Return (X, Y) of the center of cell containing provided text 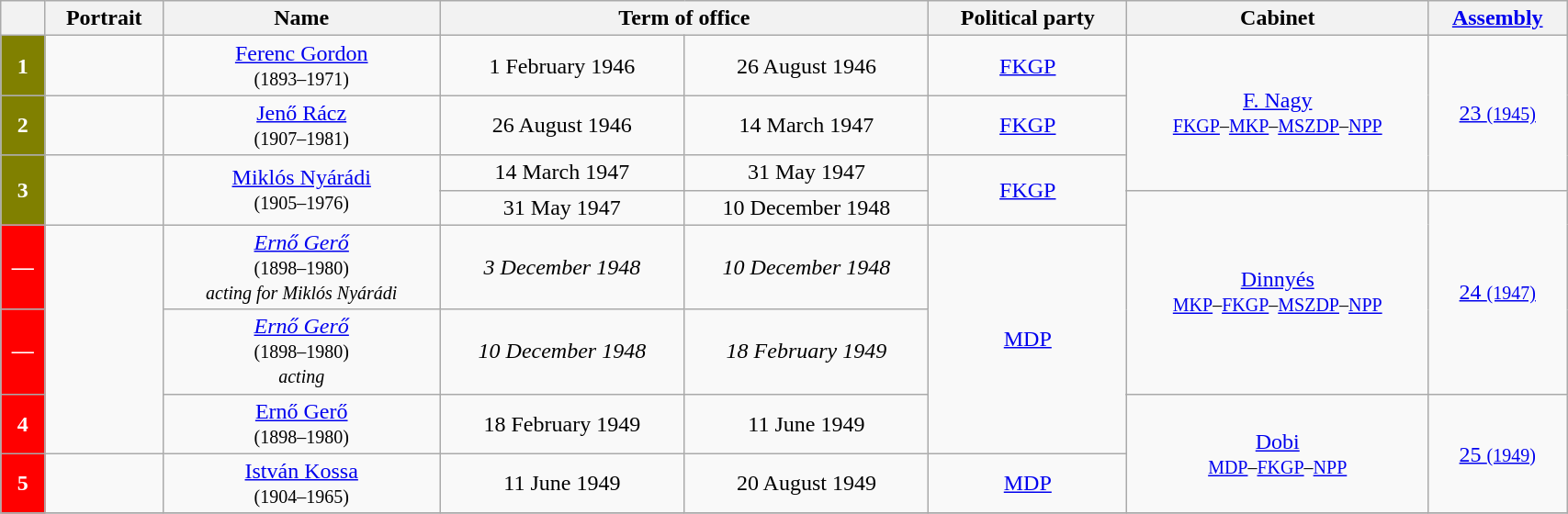
4 (23, 424)
Ernő Gerő(1898–1980)acting (301, 352)
Name (301, 18)
23 (1945) (1497, 113)
3 (23, 190)
Miklós Nyárádi(1905–1976) (301, 190)
DobiMDP–FKGP–NPP (1278, 453)
3 December 1948 (562, 267)
5 (23, 483)
20 August 1949 (807, 483)
2 (23, 125)
1 (23, 66)
Term of office (684, 18)
Ernő Gerő(1898–1980) (301, 424)
DinnyésMKP–FKGP–MSZDP–NPP (1278, 292)
Ferenc Gordon(1893–1971) (301, 66)
25 (1949) (1497, 453)
24 (1947) (1497, 292)
Cabinet (1278, 18)
Political party (1028, 18)
1 February 1946 (562, 66)
Assembly (1497, 18)
Portrait (105, 18)
F. NagyFKGP–MKP–MSZDP–NPP (1278, 113)
Jenő Rácz(1907–1981) (301, 125)
Ernő Gerő(1898–1980)acting for Miklós Nyárádi (301, 267)
István Kossa(1904–1965) (301, 483)
